Extract the (x, y) coordinate from the center of the cell holding the provided text.  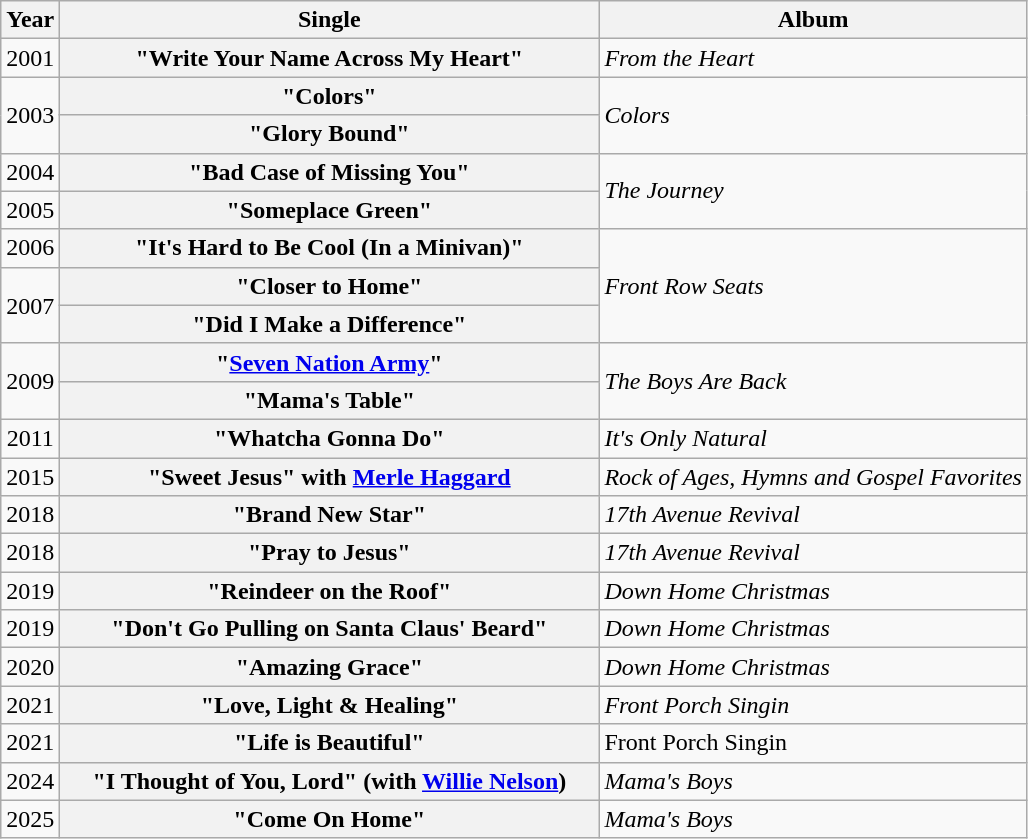
"Did I Make a Difference" (330, 324)
Album (814, 20)
2005 (30, 210)
"Life is Beautiful" (330, 743)
Single (330, 20)
2007 (30, 305)
From the Heart (814, 58)
"Write Your Name Across My Heart" (330, 58)
"Reindeer on the Roof" (330, 591)
"Someplace Green" (330, 210)
"Don't Go Pulling on Santa Claus' Beard" (330, 629)
"Colors" (330, 96)
"Love, Light & Healing" (330, 705)
"Pray to Jesus" (330, 553)
Rock of Ages, Hymns and Gospel Favorites (814, 477)
2004 (30, 172)
"Whatcha Gonna Do" (330, 438)
"I Thought of You, Lord" (with Willie Nelson) (330, 781)
2025 (30, 819)
"Closer to Home" (330, 286)
2015 (30, 477)
"Brand New Star" (330, 515)
2006 (30, 248)
"Mama's Table" (330, 400)
2003 (30, 115)
"Glory Bound" (330, 134)
The Journey (814, 191)
"Seven Nation Army" (330, 362)
Front Row Seats (814, 286)
2020 (30, 667)
It's Only Natural (814, 438)
"It's Hard to Be Cool (In a Minivan)" (330, 248)
2024 (30, 781)
The Boys Are Back (814, 381)
Colors (814, 115)
"Sweet Jesus" with Merle Haggard (330, 477)
Year (30, 20)
"Amazing Grace" (330, 667)
"Bad Case of Missing You" (330, 172)
2009 (30, 381)
2001 (30, 58)
"Come On Home" (330, 819)
2011 (30, 438)
